Pinpoint the cell where the given text exists, returning its [X, Y] midpoint coordinate. 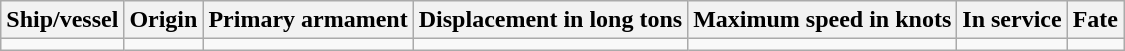
Maximum speed in knots [822, 20]
Fate [1095, 20]
Displacement in long tons [550, 20]
Primary armament [308, 20]
Ship/vessel [62, 20]
In service [1012, 20]
Origin [164, 20]
